Search for the cell housing the specified text and yield its (X, Y) center coordinate. 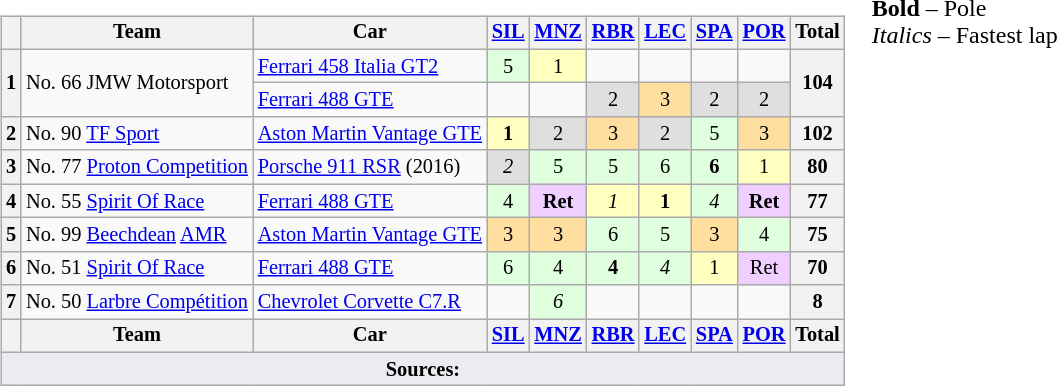
Chevrolet Corvette C7.R (370, 302)
104 (817, 82)
No. 51 Spirit Of Race (137, 268)
75 (817, 235)
No. 50 Larbre Compétition (137, 302)
No. 99 Beechdean AMR (137, 235)
8 (817, 302)
Ferrari 458 Italia GT2 (370, 66)
77 (817, 201)
No. 55 Spirit Of Race (137, 201)
7 (11, 302)
102 (817, 134)
No. 77 Proton Competition (137, 167)
Porsche 911 RSR (2016) (370, 167)
Sources: (422, 369)
No. 66 JMW Motorsport (137, 82)
No. 90 TF Sport (137, 134)
70 (817, 268)
80 (817, 167)
